Output the (X, Y) coordinate of the center of the cell containing the given text.  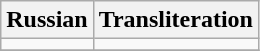
Russian (47, 20)
Transliteration (176, 20)
